Extract the [X, Y] coordinate from the center of the cell holding the provided text.  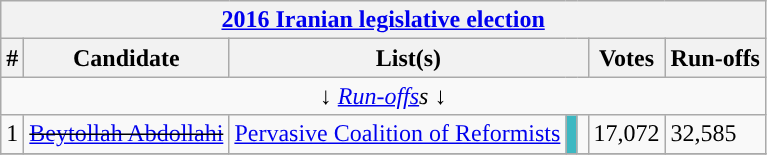
# [12, 58]
Votes [626, 58]
Run-offs [715, 58]
17,072 [626, 134]
List(s) [408, 58]
32,585 [715, 134]
2016 Iranian legislative election [384, 20]
Pervasive Coalition of Reformists [398, 134]
↓ Run-offss ↓ [384, 96]
Beytollah Abdollahi [126, 134]
1 [12, 134]
Candidate [126, 58]
